Extract the (X, Y) coordinate from the center of the cell holding the provided text.  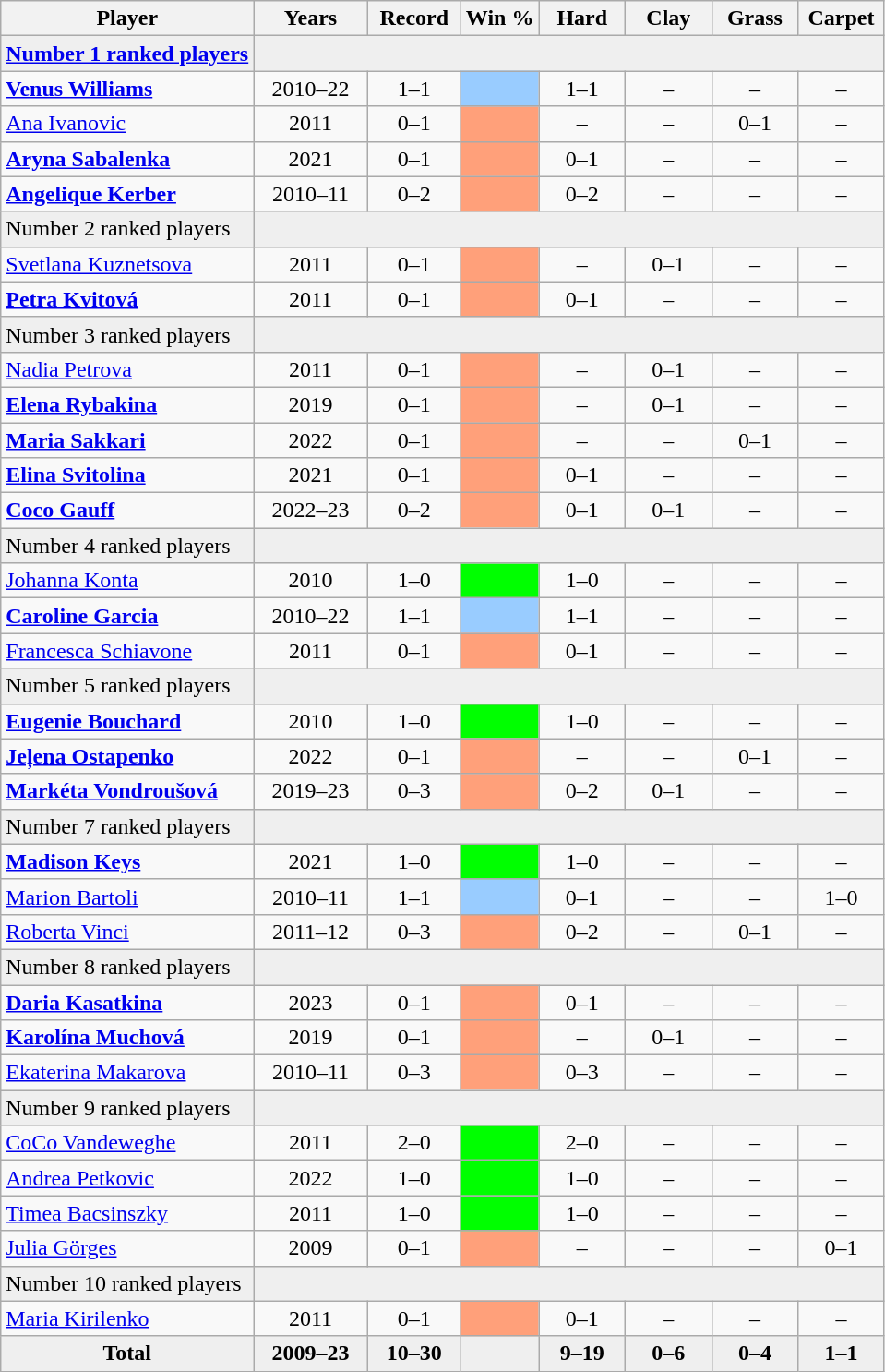
Andrea Petkovic (127, 1178)
Coco Gauff (127, 511)
Venus Williams (127, 89)
9–19 (582, 1354)
Player (127, 18)
Number 3 ranked players (127, 334)
Number 5 ranked players (127, 686)
Marion Bartoli (127, 897)
Number 2 ranked players (127, 229)
Clay (669, 18)
Number 1 ranked players (127, 54)
Elina Svitolina (127, 475)
2009 (311, 1248)
Roberta Vinci (127, 932)
2022–23 (311, 511)
0–4 (755, 1354)
Number 4 ranked players (127, 546)
Record (413, 18)
Julia Görges (127, 1248)
Francesca Schiavone (127, 651)
Johanna Konta (127, 581)
Jeļena Ostapenko (127, 756)
Total (127, 1354)
2023 (311, 1002)
Svetlana Kuznetsova (127, 264)
2019–23 (311, 791)
Years (311, 18)
Number 9 ranked players (127, 1108)
Aryna Sabalenka (127, 159)
Carpet (842, 18)
10–30 (413, 1354)
Ekaterina Makarova (127, 1073)
Elena Rybakina (127, 404)
Caroline Garcia (127, 616)
Grass (755, 18)
0–6 (669, 1354)
Petra Kvitová (127, 299)
2011–12 (311, 932)
Karolína Muchová (127, 1038)
CoCo Vandeweghe (127, 1143)
Madison Keys (127, 861)
Timea Bacsinszky (127, 1213)
Daria Kasatkina (127, 1002)
Angelique Kerber (127, 194)
Maria Kirilenko (127, 1318)
Maria Sakkari (127, 440)
Number 10 ranked players (127, 1283)
Ana Ivanovic (127, 124)
Nadia Petrova (127, 369)
2009–23 (311, 1354)
Number 7 ranked players (127, 826)
Win % (500, 18)
Eugenie Bouchard (127, 721)
Number 8 ranked players (127, 967)
Markéta Vondroušová (127, 791)
Hard (582, 18)
